From the cell containing the given text, extract its center point as (X, Y) coordinate. 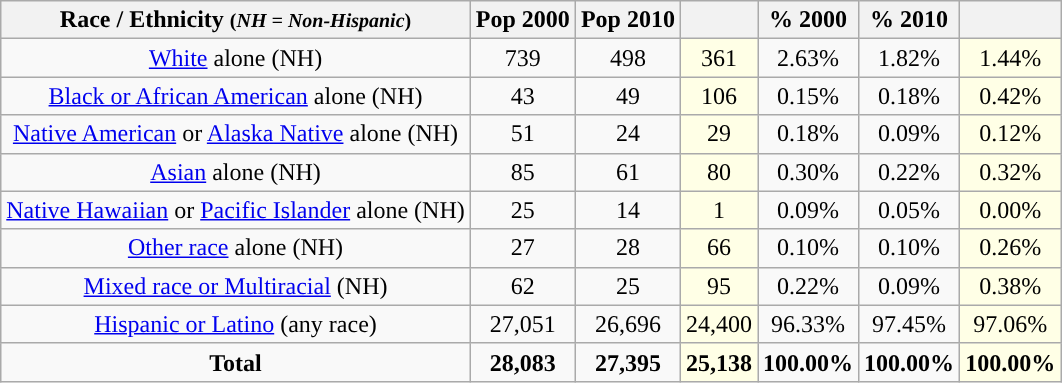
0.00% (1010, 210)
24,400 (718, 324)
28 (628, 248)
106 (718, 96)
61 (628, 172)
Mixed race or Multiracial (NH) (236, 286)
28,083 (522, 362)
97.06% (1010, 324)
0.15% (808, 96)
43 (522, 96)
Hispanic or Latino (any race) (236, 324)
95 (718, 286)
80 (718, 172)
0.38% (1010, 286)
Native Hawaiian or Pacific Islander alone (NH) (236, 210)
361 (718, 58)
Native American or Alaska Native alone (NH) (236, 134)
% 2010 (910, 20)
51 (522, 134)
66 (718, 248)
0.05% (910, 210)
1 (718, 210)
14 (628, 210)
0.42% (1010, 96)
White alone (NH) (236, 58)
Asian alone (NH) (236, 172)
Pop 2010 (628, 20)
49 (628, 96)
% 2000 (808, 20)
0.30% (808, 172)
29 (718, 134)
498 (628, 58)
96.33% (808, 324)
Race / Ethnicity (NH = Non-Hispanic) (236, 20)
739 (522, 58)
24 (628, 134)
1.44% (1010, 58)
0.32% (1010, 172)
85 (522, 172)
27,395 (628, 362)
27 (522, 248)
1.82% (910, 58)
62 (522, 286)
2.63% (808, 58)
Other race alone (NH) (236, 248)
Total (236, 362)
Pop 2000 (522, 20)
26,696 (628, 324)
0.12% (1010, 134)
0.26% (1010, 248)
27,051 (522, 324)
97.45% (910, 324)
Black or African American alone (NH) (236, 96)
25,138 (718, 362)
